Pinpoint the cell where the given text exists, returning its [X, Y] midpoint coordinate. 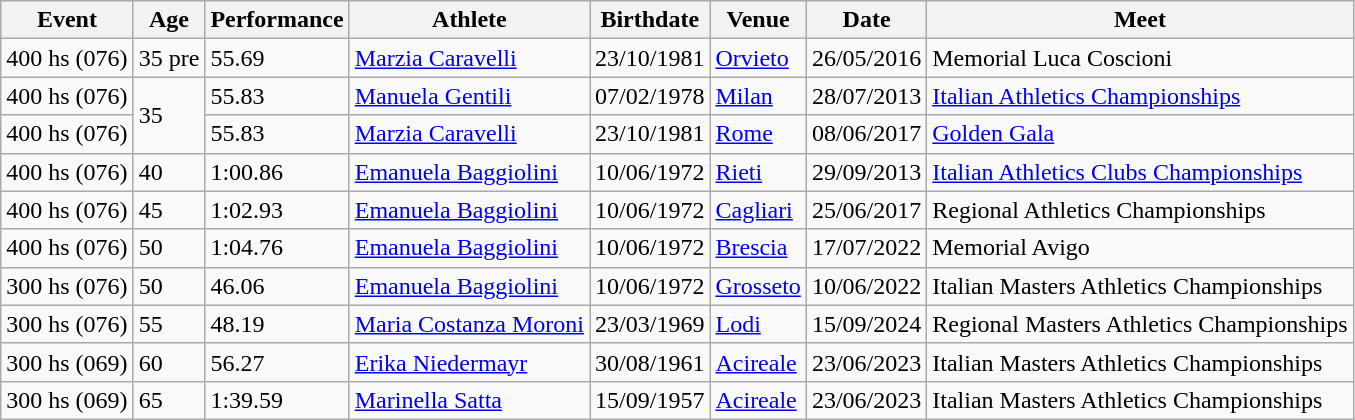
1:02.93 [277, 210]
Age [169, 20]
17/07/2022 [866, 248]
29/09/2013 [866, 172]
15/09/1957 [650, 400]
Italian Athletics Championships [1140, 96]
Maria Costanza Moroni [469, 324]
Memorial Luca Coscioni [1140, 58]
Italian Athletics Clubs Championships [1140, 172]
23/03/1969 [650, 324]
55 [169, 324]
Cagliari [758, 210]
1:39.59 [277, 400]
Rieti [758, 172]
45 [169, 210]
56.27 [277, 362]
Lodi [758, 324]
Brescia [758, 248]
Venue [758, 20]
Grosseto [758, 286]
10/06/2022 [866, 286]
Milan [758, 96]
08/06/2017 [866, 134]
Regional Masters Athletics Championships [1140, 324]
Orvieto [758, 58]
1:04.76 [277, 248]
Rome [758, 134]
Golden Gala [1140, 134]
Birthdate [650, 20]
Athlete [469, 20]
55.69 [277, 58]
40 [169, 172]
26/05/2016 [866, 58]
60 [169, 362]
Regional Athletics Championships [1140, 210]
48.19 [277, 324]
46.06 [277, 286]
Memorial Avigo [1140, 248]
Erika Niedermayr [469, 362]
Performance [277, 20]
25/06/2017 [866, 210]
Marinella Satta [469, 400]
1:00.86 [277, 172]
28/07/2013 [866, 96]
35 [169, 115]
Date [866, 20]
30/08/1961 [650, 362]
65 [169, 400]
Event [67, 20]
Meet [1140, 20]
07/02/1978 [650, 96]
15/09/2024 [866, 324]
35 pre [169, 58]
Manuela Gentili [469, 96]
